Find where the given text appears and provide that cell's center as [x, y] coordinate. 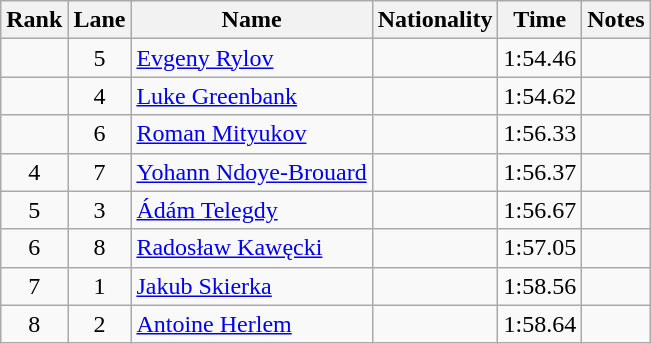
Radosław Kawęcki [252, 248]
1 [100, 286]
Lane [100, 20]
Name [252, 20]
Jakub Skierka [252, 286]
Evgeny Rylov [252, 58]
Nationality [435, 20]
1:57.05 [540, 248]
Roman Mityukov [252, 134]
1:58.64 [540, 324]
Rank [34, 20]
1:58.56 [540, 286]
1:56.67 [540, 210]
2 [100, 324]
Luke Greenbank [252, 96]
1:56.33 [540, 134]
1:54.46 [540, 58]
1:54.62 [540, 96]
Ádám Telegdy [252, 210]
Time [540, 20]
Antoine Herlem [252, 324]
1:56.37 [540, 172]
Yohann Ndoye-Brouard [252, 172]
Notes [616, 20]
3 [100, 210]
